Locate the cell with the specified text and output its [X, Y] center coordinate. 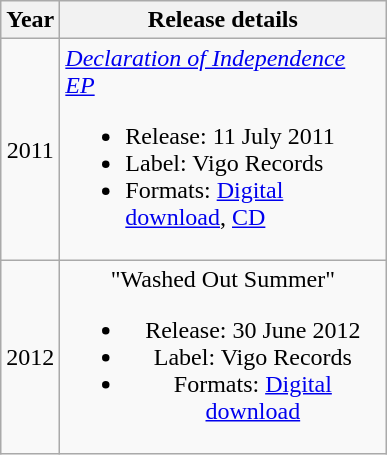
Declaration of Independence EPRelease: 11 July 2011Label: Vigo RecordsFormats: Digital download, CD [223, 150]
"Washed Out Summer"Release: 30 June 2012Label: Vigo RecordsFormats: Digital download [223, 357]
2012 [30, 357]
Year [30, 20]
Release details [223, 20]
2011 [30, 150]
